Provide the [x, y] coordinate of the cell's center where the given text is located.  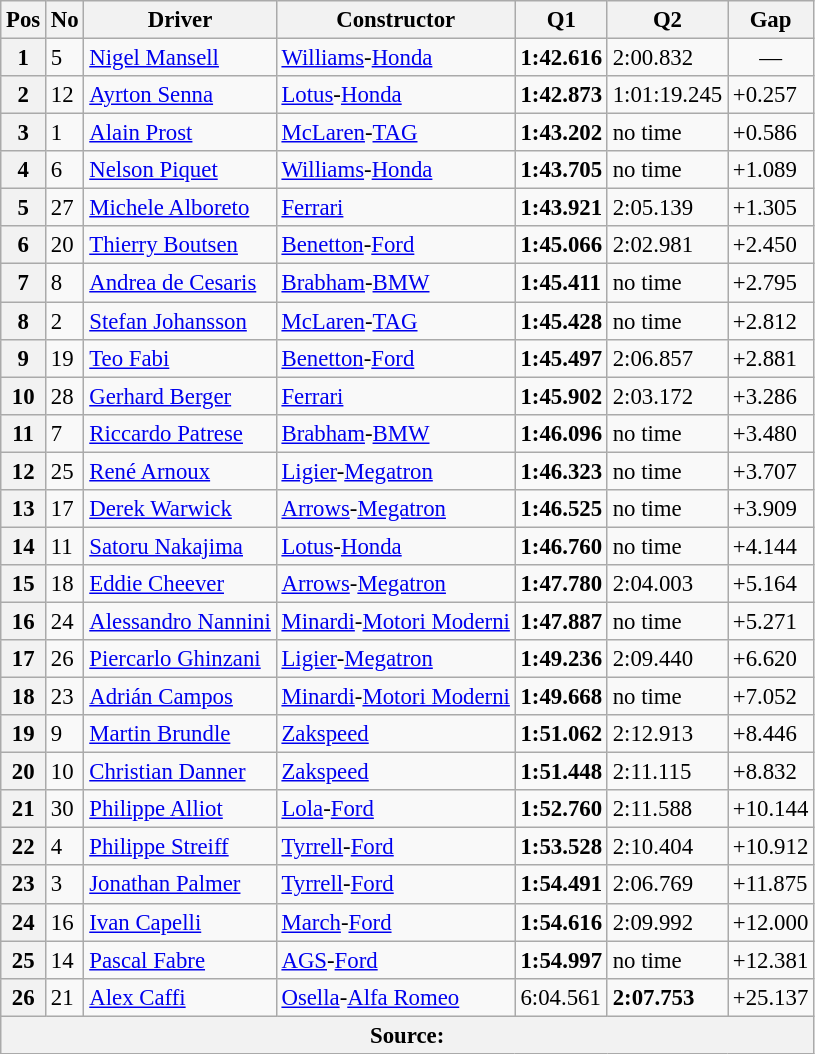
1:47.887 [561, 621]
1:46.096 [561, 433]
Martin Brundle [180, 734]
+7.052 [771, 697]
+5.271 [771, 621]
Michele Alboreto [180, 208]
Adrián Campos [180, 697]
Thierry Boutsen [180, 245]
+2.881 [771, 358]
30 [65, 809]
27 [65, 208]
Derek Warwick [180, 509]
+4.144 [771, 546]
+0.586 [771, 133]
15 [24, 584]
1:49.668 [561, 697]
Philippe Streiff [180, 847]
Alex Caffi [180, 997]
1:54.491 [561, 885]
1:45.411 [561, 283]
2:04.003 [667, 584]
AGS-Ford [396, 960]
1:43.921 [561, 208]
1:45.066 [561, 245]
1:43.202 [561, 133]
1:45.497 [561, 358]
1:54.616 [561, 922]
Nigel Mansell [180, 58]
Andrea de Cesaris [180, 283]
1:51.062 [561, 734]
Satoru Nakajima [180, 546]
+1.305 [771, 208]
1:54.997 [561, 960]
2:09.440 [667, 659]
Ayrton Senna [180, 95]
+5.164 [771, 584]
2:07.753 [667, 997]
+11.875 [771, 885]
2:00.832 [667, 58]
2:10.404 [667, 847]
2:11.588 [667, 809]
+12.381 [771, 960]
+8.832 [771, 772]
Source: [408, 1035]
Jonathan Palmer [180, 885]
2:02.981 [667, 245]
Christian Danner [180, 772]
Stefan Johansson [180, 321]
1:49.236 [561, 659]
Philippe Alliot [180, 809]
+10.912 [771, 847]
No [65, 20]
March-Ford [396, 922]
2:09.992 [667, 922]
2:06.857 [667, 358]
René Arnoux [180, 471]
1:51.448 [561, 772]
— [771, 58]
+8.446 [771, 734]
Riccardo Patrese [180, 433]
Piercarlo Ghinzani [180, 659]
Alessandro Nannini [180, 621]
+3.286 [771, 396]
+12.000 [771, 922]
2:06.769 [667, 885]
+10.144 [771, 809]
22 [24, 847]
2:05.139 [667, 208]
1:52.760 [561, 809]
1:47.780 [561, 584]
+3.909 [771, 509]
1:42.873 [561, 95]
2:11.115 [667, 772]
+2.450 [771, 245]
Lola-Ford [396, 809]
1:43.705 [561, 170]
1:46.323 [561, 471]
+2.812 [771, 321]
Q2 [667, 20]
1:45.428 [561, 321]
1:46.760 [561, 546]
1:53.528 [561, 847]
+0.257 [771, 95]
Q1 [561, 20]
+1.089 [771, 170]
Eddie Cheever [180, 584]
+2.795 [771, 283]
+6.620 [771, 659]
1:45.902 [561, 396]
+25.137 [771, 997]
6:04.561 [561, 997]
Alain Prost [180, 133]
+3.707 [771, 471]
13 [24, 509]
1:42.616 [561, 58]
28 [65, 396]
1:01:19.245 [667, 95]
2:03.172 [667, 396]
Driver [180, 20]
2:12.913 [667, 734]
Gerhard Berger [180, 396]
Teo Fabi [180, 358]
Constructor [396, 20]
Pascal Fabre [180, 960]
Pos [24, 20]
+3.480 [771, 433]
Osella-Alfa Romeo [396, 997]
Gap [771, 20]
1:46.525 [561, 509]
Nelson Piquet [180, 170]
Ivan Capelli [180, 922]
